Detect which cell encompasses the target text, then output its [X, Y] center coordinate. 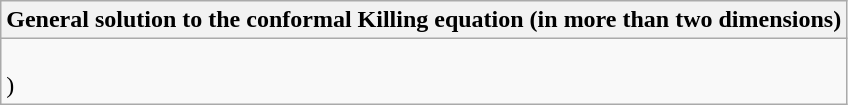
) [424, 72]
General solution to the conformal Killing equation (in more than two dimensions) [424, 20]
